Return [x, y] of the center of cell containing provided text 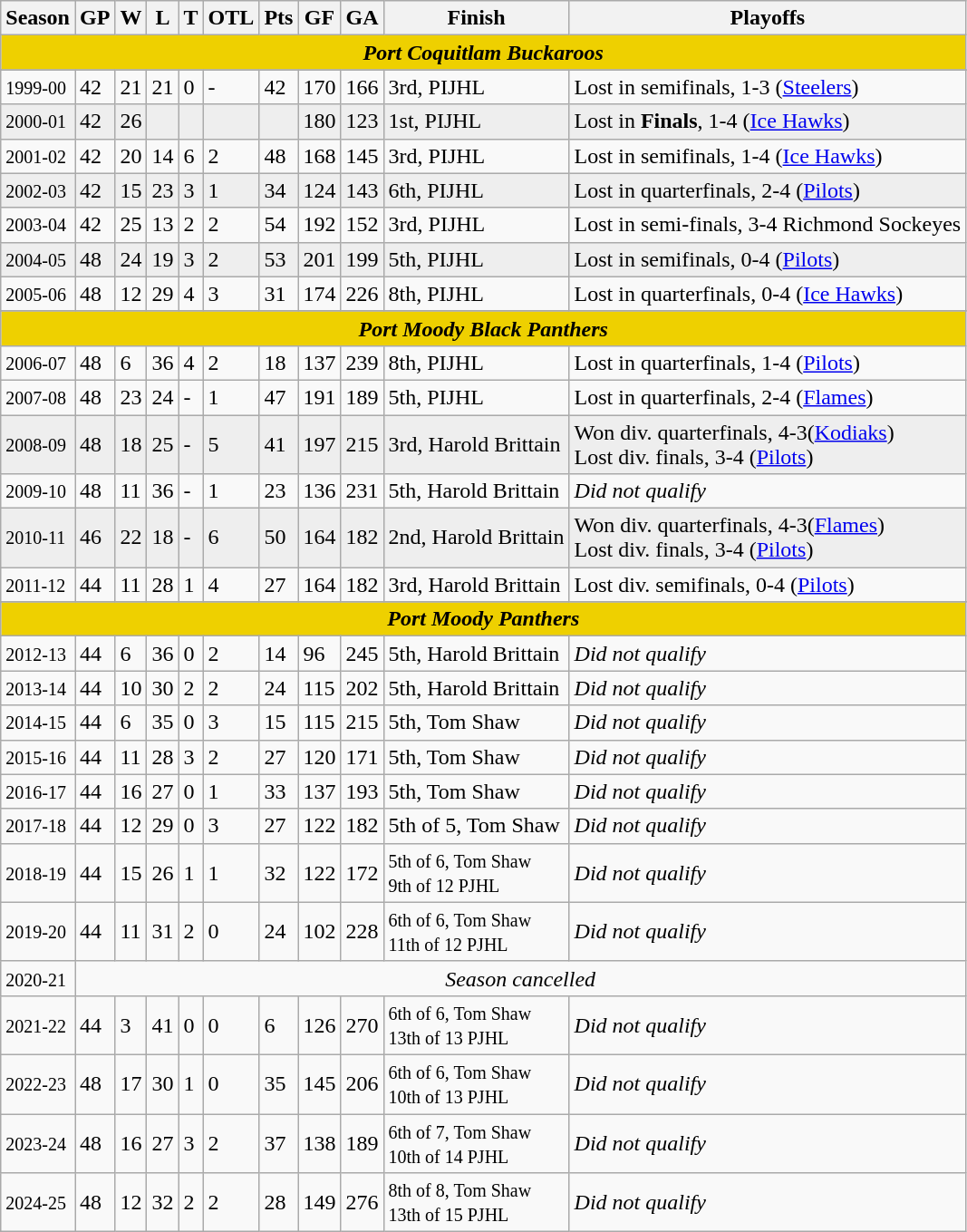
10 [131, 688]
143 [363, 190]
Lost in semifinals, 1-4 (Ice Hawks) [768, 156]
191 [319, 397]
17 [131, 1084]
T [190, 18]
GF [319, 18]
193 [363, 791]
GP [94, 18]
Pts [279, 18]
2003-04 [38, 225]
Lost in semifinals, 0-4 (Pilots) [768, 259]
228 [363, 932]
192 [319, 225]
Lost div. semifinals, 0-4 (Pilots) [768, 585]
Lost in Finals, 1-4 (Ice Hawks) [768, 121]
180 [319, 121]
199 [363, 259]
206 [363, 1084]
2024-25 [38, 1202]
123 [363, 121]
8th of 8, Tom Shaw13th of 15 PJHL [477, 1202]
149 [319, 1202]
54 [279, 225]
Lost in quarterfinals, 0-4 (Ice Hawks) [768, 294]
2021-22 [38, 1024]
Playoffs [768, 18]
2010-11 [38, 538]
166 [363, 87]
2022-23 [38, 1084]
96 [319, 654]
Season [38, 18]
Port Moody Panthers [484, 619]
171 [363, 757]
Won div. quarterfinals, 4-3(Flames)Lost div. finals, 3-4 (Pilots) [768, 538]
53 [279, 259]
1st, PIJHL [477, 121]
Lost in quarterfinals, 1-4 (Pilots) [768, 363]
2013-14 [38, 688]
5 [231, 444]
2018-19 [38, 872]
Finish [477, 18]
226 [363, 294]
Season cancelled [520, 978]
2006-07 [38, 363]
46 [94, 538]
152 [363, 225]
37 [279, 1142]
Lost in semi-finals, 3-4 Richmond Sockeyes [768, 225]
120 [319, 757]
6th of 6, Tom Shaw10th of 13 PJHL [477, 1084]
2007-08 [38, 397]
20 [131, 156]
47 [279, 397]
Lost in quarterfinals, 2-4 (Pilots) [768, 190]
33 [279, 791]
102 [319, 932]
168 [319, 156]
2008-09 [38, 444]
6th of 6, Tom Shaw11th of 12 PJHL [477, 932]
2014-15 [38, 723]
Lost in semifinals, 1-3 (Steelers) [768, 87]
Lost in quarterfinals, 2-4 (Flames) [768, 397]
138 [319, 1142]
OTL [231, 18]
19 [163, 259]
197 [319, 444]
6th of 6, Tom Shaw13th of 13 PJHL [477, 1024]
2017-18 [38, 826]
172 [363, 872]
202 [363, 688]
22 [131, 538]
2001-02 [38, 156]
170 [319, 87]
34 [279, 190]
270 [363, 1024]
136 [319, 491]
Port Moody Black Panthers [484, 328]
201 [319, 259]
276 [363, 1202]
1999-00 [38, 87]
2004-05 [38, 259]
5th of 6, Tom Shaw9th of 12 PJHL [477, 872]
2005-06 [38, 294]
5th of 5, Tom Shaw [477, 826]
2012-13 [38, 654]
245 [363, 654]
2023-24 [38, 1142]
174 [319, 294]
Won div. quarterfinals, 4-3(Kodiaks)Lost div. finals, 3-4 (Pilots) [768, 444]
6th of 7, Tom Shaw10th of 14 PJHL [477, 1142]
L [163, 18]
2020-21 [38, 978]
2009-10 [38, 491]
2000-01 [38, 121]
231 [363, 491]
126 [319, 1024]
2016-17 [38, 791]
GA [363, 18]
2nd, Harold Brittain [477, 538]
2011-12 [38, 585]
2015-16 [38, 757]
50 [279, 538]
13 [163, 225]
239 [363, 363]
Port Coquitlam Buckaroos [484, 53]
2002-03 [38, 190]
2019-20 [38, 932]
124 [319, 190]
W [131, 18]
6th, PIJHL [477, 190]
